Find where the given text appears and provide that cell's center as [x, y] coordinate. 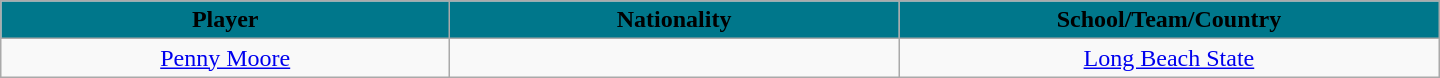
Nationality [674, 20]
Player [226, 20]
Long Beach State [1170, 58]
Penny Moore [226, 58]
School/Team/Country [1170, 20]
